Provide the (X, Y) coordinate of the cell's center where the given text is located.  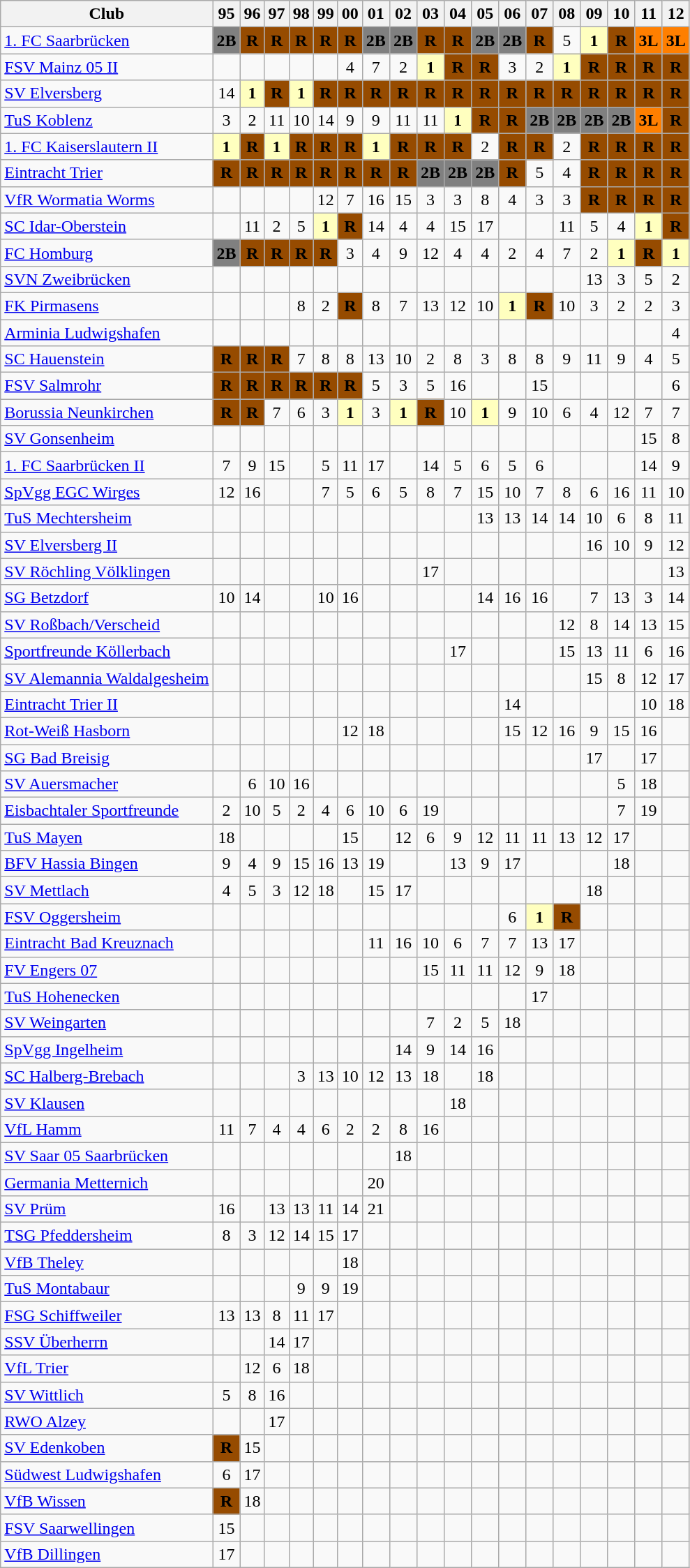
Club (107, 14)
05 (486, 14)
FV Engers 07 (107, 970)
98 (301, 14)
Arminia Ludwigshafen (107, 333)
VfB Dillingen (107, 1554)
SpVgg Ingelheim (107, 1050)
SG Bad Breisig (107, 757)
TuS Koblenz (107, 120)
SC Halberg-Brebach (107, 1076)
Borussia Neunkirchen (107, 412)
Südwest Ludwigshafen (107, 1474)
SV Elversberg (107, 94)
FSV Saarwellingen (107, 1528)
TuS Mayen (107, 837)
96 (253, 14)
FC Homburg (107, 253)
FK Pirmasens (107, 306)
SVN Zweibrücken (107, 279)
SV Elversberg II (107, 545)
TuS Montabaur (107, 1289)
Germania Metternich (107, 1183)
97 (276, 14)
00 (350, 14)
07 (540, 14)
SC Hauenstein (107, 359)
SV Saar 05 Saarbrücken (107, 1156)
VfB Theley (107, 1262)
08 (567, 14)
1. FC Kaiserslautern II (107, 147)
SV Wittlich (107, 1395)
VfL Hamm (107, 1129)
FSV Mainz 05 II (107, 67)
SV Mettlach (107, 890)
TSG Pfeddersheim (107, 1236)
TuS Hohenecken (107, 996)
SV Prüm (107, 1209)
RWO Alzey (107, 1421)
Eisbachtaler Sportfreunde (107, 811)
04 (458, 14)
SV Klausen (107, 1103)
1. FC Saarbrücken II (107, 465)
SV Edenkoben (107, 1448)
SV Auersmacher (107, 784)
SV Weingarten (107, 1023)
06 (512, 14)
Eintracht Trier II (107, 704)
Sportfreunde Köllerbach (107, 651)
09 (594, 14)
Eintracht Bad Kreuznach (107, 943)
FSV Salmrohr (107, 386)
VfL Trier (107, 1368)
95 (226, 14)
TuS Mechtersheim (107, 518)
VfR Wormatia Worms (107, 200)
02 (403, 14)
SG Betzdorf (107, 598)
BFV Hassia Bingen (107, 864)
VfB Wissen (107, 1501)
20 (375, 1183)
SC Idar-Oberstein (107, 226)
SpVgg EGC Wirges (107, 492)
SSV Überherrn (107, 1342)
Eintracht Trier (107, 173)
03 (430, 14)
FSG Schiffweiler (107, 1315)
SV Roßbach/Verscheid (107, 625)
SV Röchling Völklingen (107, 572)
FSV Oggersheim (107, 917)
1. FC Saarbrücken (107, 40)
99 (325, 14)
21 (375, 1209)
01 (375, 14)
SV Alemannia Waldalgesheim (107, 678)
Rot-Weiß Hasborn (107, 731)
SV Gonsenheim (107, 439)
